Output the (x, y) coordinate of the center of the cell containing the given text.  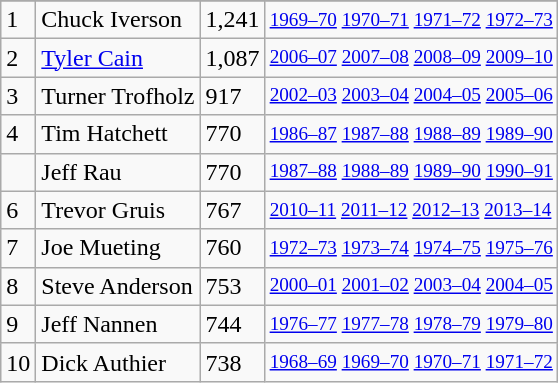
1976–77 1977–78 1978–79 1979–80 (411, 324)
2002–03 2003–04 2004–05 2005–06 (411, 96)
8 (18, 286)
10 (18, 362)
Trevor Gruis (118, 210)
Jeff Nannen (118, 324)
6 (18, 210)
Joe Mueting (118, 248)
1987–88 1988–89 1989–90 1990–91 (411, 172)
917 (232, 96)
738 (232, 362)
3 (18, 96)
2006–07 2007–08 2008–09 2009–10 (411, 58)
9 (18, 324)
1,241 (232, 20)
Jeff Rau (118, 172)
Steve Anderson (118, 286)
7 (18, 248)
1 (18, 20)
1972–73 1973–74 1974–75 1975–76 (411, 248)
1986–87 1987–88 1988–89 1989–90 (411, 134)
Tim Hatchett (118, 134)
Tyler Cain (118, 58)
767 (232, 210)
Dick Authier (118, 362)
1968–69 1969–70 1970–71 1971–72 (411, 362)
Turner Trofholz (118, 96)
2000–01 2001–02 2003–04 2004–05 (411, 286)
1969–70 1970–71 1971–72 1972–73 (411, 20)
2 (18, 58)
Chuck Iverson (118, 20)
753 (232, 286)
2010–11 2011–12 2012–13 2013–14 (411, 210)
744 (232, 324)
1,087 (232, 58)
760 (232, 248)
4 (18, 134)
